Pinpoint the cell where the given text exists, returning its [x, y] midpoint coordinate. 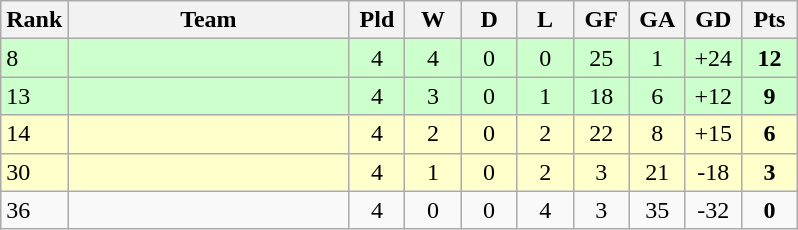
18 [601, 96]
Team [208, 20]
30 [34, 172]
+24 [713, 58]
W [433, 20]
GD [713, 20]
21 [657, 172]
36 [34, 210]
+12 [713, 96]
L [545, 20]
GA [657, 20]
13 [34, 96]
14 [34, 134]
Rank [34, 20]
9 [769, 96]
12 [769, 58]
-18 [713, 172]
Pts [769, 20]
+15 [713, 134]
GF [601, 20]
25 [601, 58]
22 [601, 134]
D [489, 20]
-32 [713, 210]
Pld [377, 20]
35 [657, 210]
